Locate the cell with the specified text and output its [x, y] center coordinate. 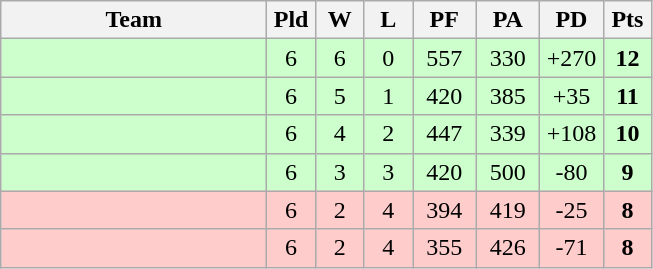
330 [508, 58]
419 [508, 210]
+108 [572, 134]
9 [628, 172]
L [388, 20]
-80 [572, 172]
447 [444, 134]
557 [444, 58]
385 [508, 96]
500 [508, 172]
11 [628, 96]
394 [444, 210]
+35 [572, 96]
0 [388, 58]
Team [134, 20]
Pld [292, 20]
12 [628, 58]
10 [628, 134]
Pts [628, 20]
1 [388, 96]
PF [444, 20]
PA [508, 20]
426 [508, 248]
+270 [572, 58]
-25 [572, 210]
339 [508, 134]
-71 [572, 248]
PD [572, 20]
355 [444, 248]
5 [340, 96]
W [340, 20]
